Locate the cell with the specified text and output its [X, Y] center coordinate. 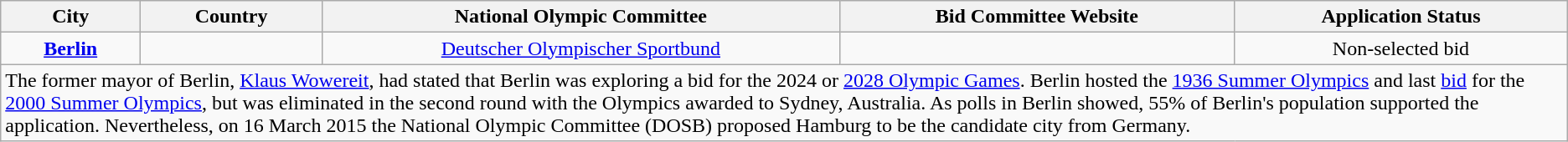
Berlin [70, 48]
Non-selected bid [1401, 48]
Bid Committee Website [1037, 17]
National Olympic Committee [581, 17]
Deutscher Olympischer Sportbund [581, 48]
Country [231, 17]
Application Status [1401, 17]
City [70, 17]
